Provide the (x, y) coordinate of the cell's center where the given text is located.  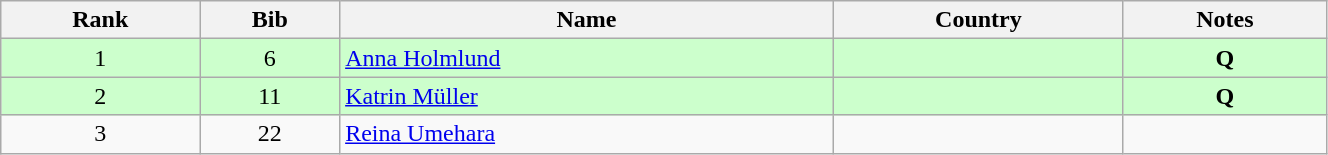
11 (270, 96)
Notes (1224, 20)
2 (100, 96)
3 (100, 134)
1 (100, 58)
Reina Umehara (587, 134)
Name (587, 20)
Country (978, 20)
6 (270, 58)
Bib (270, 20)
Anna Holmlund (587, 58)
22 (270, 134)
Katrin Müller (587, 96)
Rank (100, 20)
